Provide the (X, Y) coordinate of the cell's center where the given text is located.  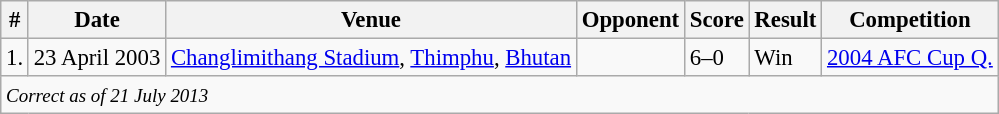
Result (786, 20)
23 April 2003 (96, 58)
Score (716, 20)
6–0 (716, 58)
Opponent (630, 20)
Date (96, 20)
Changlimithang Stadium, Thimphu, Bhutan (372, 58)
Competition (910, 20)
Venue (372, 20)
1. (15, 58)
Correct as of 21 July 2013 (500, 95)
2004 AFC Cup Q. (910, 58)
# (15, 20)
Win (786, 58)
